Capture the cell that displays the provided text and extract its [x, y] central coordinate. 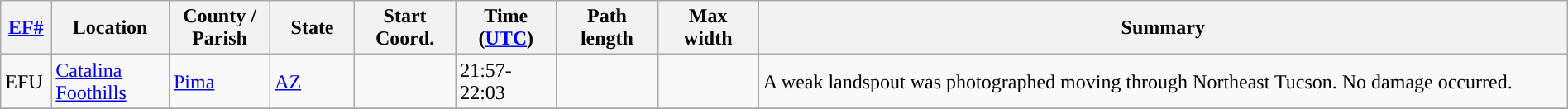
Start Coord. [404, 28]
Time (UTC) [506, 28]
EFU [26, 81]
AZ [313, 81]
Path length [607, 28]
County / Parish [219, 28]
Location [111, 28]
Pima [219, 81]
Catalina Foothills [111, 81]
State [313, 28]
Summary [1163, 28]
Max width [708, 28]
A weak landspout was photographed moving through Northeast Tucson. No damage occurred. [1163, 81]
21:57-22:03 [506, 81]
EF# [26, 28]
